From the cell containing the given text, extract its center point as [X, Y] coordinate. 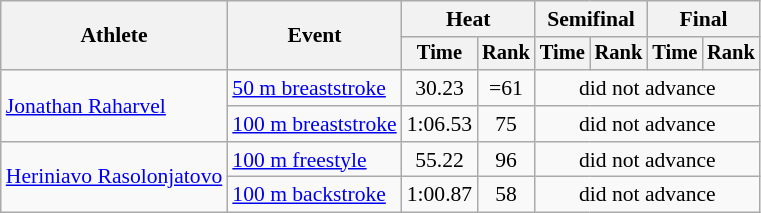
Final [703, 19]
58 [506, 195]
100 m freestyle [314, 160]
75 [506, 124]
Event [314, 36]
1:00.87 [440, 195]
96 [506, 160]
Semifinal [591, 19]
100 m breaststroke [314, 124]
50 m breaststroke [314, 88]
=61 [506, 88]
Athlete [114, 36]
Jonathan Raharvel [114, 106]
55.22 [440, 160]
30.23 [440, 88]
1:06.53 [440, 124]
Heat [468, 19]
Heriniavo Rasolonjatovo [114, 178]
100 m backstroke [314, 195]
